Return [X, Y] of the center of cell containing provided text 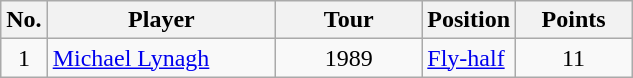
Points [574, 20]
1 [24, 58]
No. [24, 20]
Player [162, 20]
Position [469, 20]
1989 [349, 58]
Fly-half [469, 58]
Tour [349, 20]
11 [574, 58]
Michael Lynagh [162, 58]
